Return (x, y) of the center of cell containing provided text 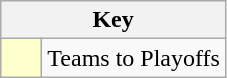
Key (114, 20)
Teams to Playoffs (134, 58)
